Extract the [X, Y] coordinate from the center of the cell holding the provided text.  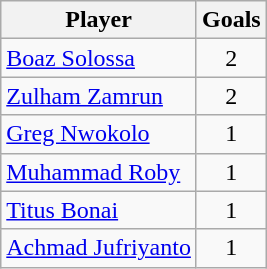
Greg Nwokolo [99, 134]
Player [99, 20]
Boaz Solossa [99, 58]
Muhammad Roby [99, 172]
Achmad Jufriyanto [99, 248]
Titus Bonai [99, 210]
Goals [231, 20]
Zulham Zamrun [99, 96]
